From the cell containing the given text, extract its center point as [X, Y] coordinate. 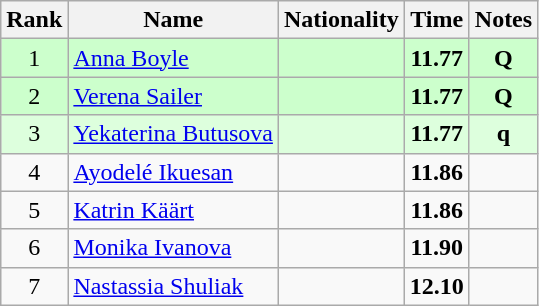
Notes [503, 20]
q [503, 134]
11.90 [436, 248]
Monika Ivanova [174, 248]
12.10 [436, 286]
Verena Sailer [174, 96]
1 [34, 58]
Nastassia Shuliak [174, 286]
3 [34, 134]
6 [34, 248]
7 [34, 286]
Yekaterina Butusova [174, 134]
4 [34, 172]
Katrin Käärt [174, 210]
2 [34, 96]
5 [34, 210]
Anna Boyle [174, 58]
Name [174, 20]
Ayodelé Ikuesan [174, 172]
Time [436, 20]
Rank [34, 20]
Nationality [341, 20]
